Identify which cell holds the provided text, then report its [X, Y] central coordinate. 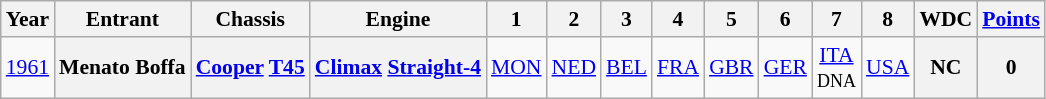
NED [574, 68]
7 [836, 19]
GBR [732, 68]
2 [574, 19]
0 [1011, 68]
Cooper T45 [250, 68]
Entrant [122, 19]
1961 [28, 68]
5 [732, 19]
Menato Boffa [122, 68]
WDC [946, 19]
Year [28, 19]
3 [626, 19]
Engine [398, 19]
USA [888, 68]
Chassis [250, 19]
NC [946, 68]
MON [516, 68]
6 [786, 19]
Points [1011, 19]
4 [678, 19]
GER [786, 68]
Climax Straight-4 [398, 68]
1 [516, 19]
BEL [626, 68]
FRA [678, 68]
ITADNA [836, 68]
8 [888, 19]
